Output the [X, Y] coordinate of the center of the cell containing the given text.  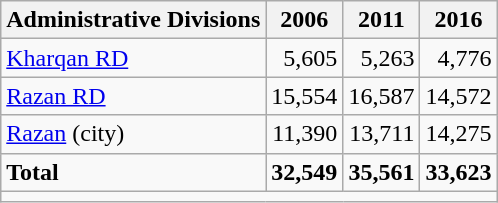
14,572 [458, 96]
Administrative Divisions [134, 20]
2016 [458, 20]
14,275 [458, 134]
2006 [304, 20]
15,554 [304, 96]
32,549 [304, 172]
5,263 [382, 58]
16,587 [382, 96]
Kharqan RD [134, 58]
Razan (city) [134, 134]
Total [134, 172]
33,623 [458, 172]
5,605 [304, 58]
4,776 [458, 58]
13,711 [382, 134]
2011 [382, 20]
35,561 [382, 172]
Razan RD [134, 96]
11,390 [304, 134]
